Output the [x, y] coordinate of the center of the cell containing the given text.  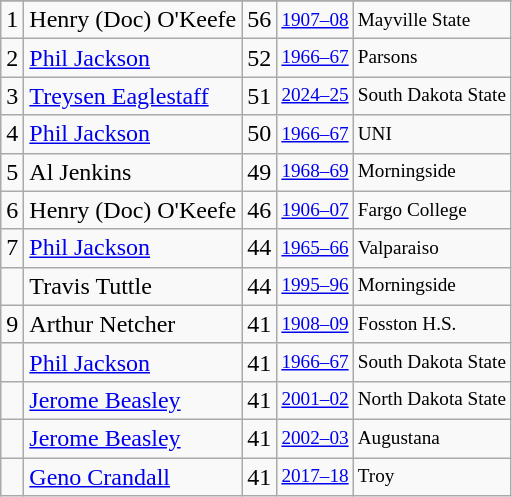
1965–66 [315, 248]
1908–09 [315, 324]
North Dakota State [432, 400]
2002–03 [315, 438]
4 [12, 134]
Augustana [432, 438]
Treysen Eaglestaff [133, 96]
Fargo College [432, 210]
Valparaiso [432, 248]
Al Jenkins [133, 172]
49 [260, 172]
2 [12, 58]
46 [260, 210]
Mayville State [432, 20]
51 [260, 96]
Parsons [432, 58]
Travis Tuttle [133, 286]
1 [12, 20]
Fosston H.S. [432, 324]
5 [12, 172]
Geno Crandall [133, 477]
7 [12, 248]
6 [12, 210]
50 [260, 134]
2001–02 [315, 400]
3 [12, 96]
UNI [432, 134]
1968–69 [315, 172]
2024–25 [315, 96]
52 [260, 58]
56 [260, 20]
2017–18 [315, 477]
1995–96 [315, 286]
1907–08 [315, 20]
1906–07 [315, 210]
Troy [432, 477]
9 [12, 324]
Arthur Netcher [133, 324]
